Pinpoint the cell where the given text exists, returning its (X, Y) midpoint coordinate. 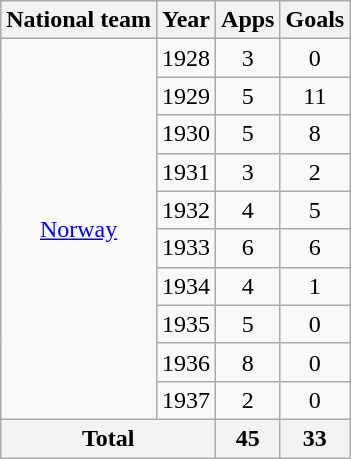
1933 (186, 248)
45 (248, 438)
33 (315, 438)
Goals (315, 20)
1929 (186, 96)
1930 (186, 134)
Total (108, 438)
1928 (186, 58)
1932 (186, 210)
11 (315, 96)
Year (186, 20)
1936 (186, 362)
1 (315, 286)
1935 (186, 324)
1934 (186, 286)
1937 (186, 400)
Apps (248, 20)
1931 (186, 172)
National team (79, 20)
Norway (79, 230)
